Pinpoint the cell where the given text exists, returning its [x, y] midpoint coordinate. 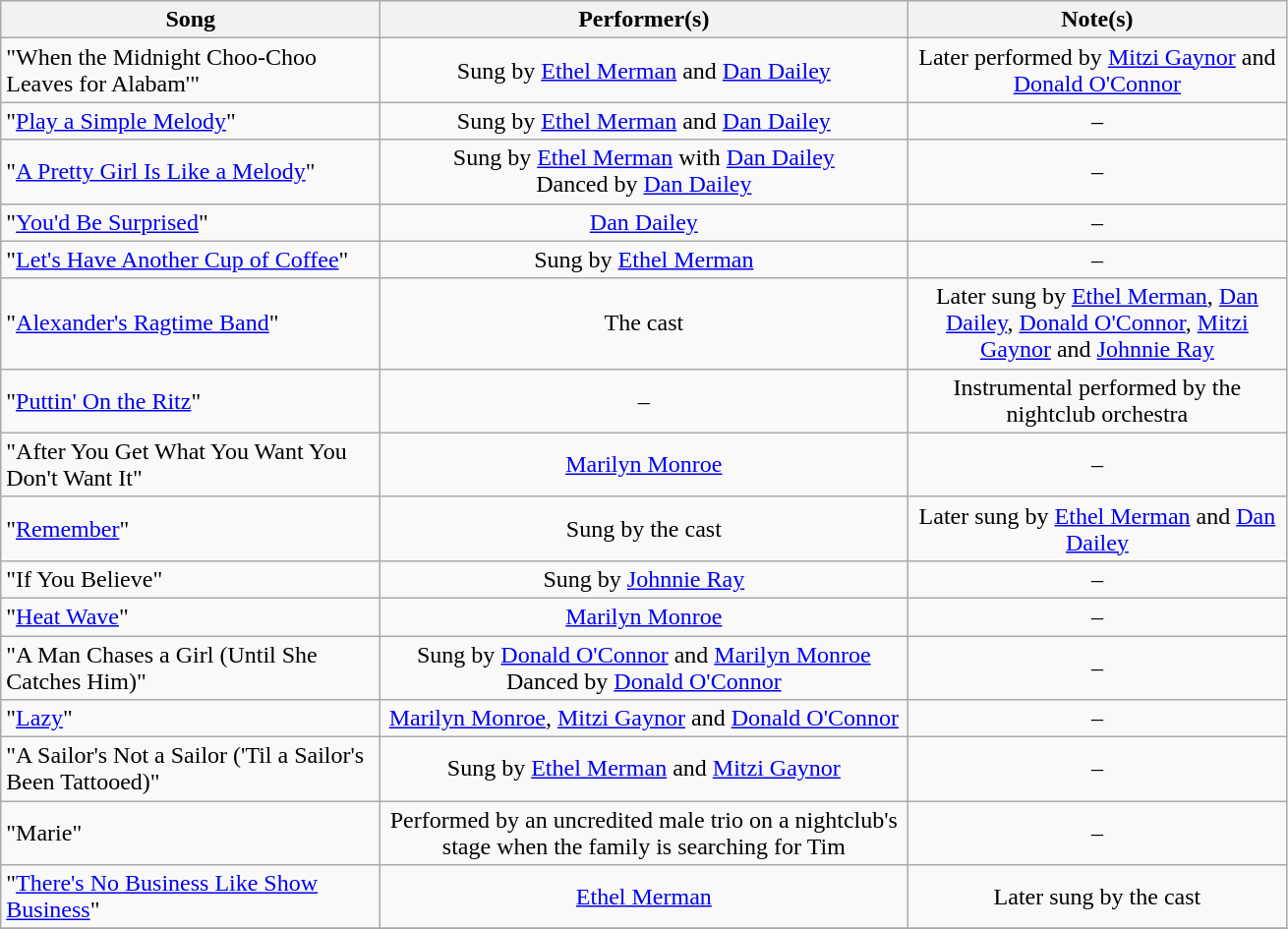
Sung by Ethel Merman and Mitzi Gaynor [644, 769]
Later sung by Ethel Merman, Dan Dailey, Donald O'Connor, Mitzi Gaynor and Johnnie Ray [1097, 323]
"There's No Business Like Show Business" [191, 897]
"A Pretty Girl Is Like a Melody" [191, 171]
Sung by the cast [644, 529]
"Remember" [191, 529]
The cast [644, 323]
"Heat Wave" [191, 616]
Dan Dailey [644, 222]
"Alexander's Ragtime Band" [191, 323]
"Let's Have Another Cup of Coffee" [191, 260]
Sung by Ethel Merman [644, 260]
"A Sailor's Not a Sailor ('Til a Sailor's Been Tattooed)" [191, 769]
"A Man Chases a Girl (Until She Catches Him)" [191, 667]
Sung by Johnnie Ray [644, 579]
"If You Believe" [191, 579]
Ethel Merman [644, 897]
"After You Get What You Want You Don't Want It" [191, 464]
Sung by Ethel Merman with Dan DaileyDanced by Dan Dailey [644, 171]
Song [191, 20]
"You'd Be Surprised" [191, 222]
Performer(s) [644, 20]
"Lazy" [191, 719]
Marilyn Monroe, Mitzi Gaynor and Donald O'Connor [644, 719]
Instrumental performed by the nightclub orchestra [1097, 401]
Later sung by the cast [1097, 897]
"Marie" [191, 834]
"When the Midnight Choo-Choo Leaves for Alabam'" [191, 71]
Later performed by Mitzi Gaynor and Donald O'Connor [1097, 71]
"Puttin' On the Ritz" [191, 401]
Note(s) [1097, 20]
Performed by an uncredited male trio on a nightclub's stage when the family is searching for Tim [644, 834]
"Play a Simple Melody" [191, 121]
Later sung by Ethel Merman and Dan Dailey [1097, 529]
Sung by Donald O'Connor and Marilyn MonroeDanced by Donald O'Connor [644, 667]
